Capture the cell that displays the provided text and extract its [x, y] central coordinate. 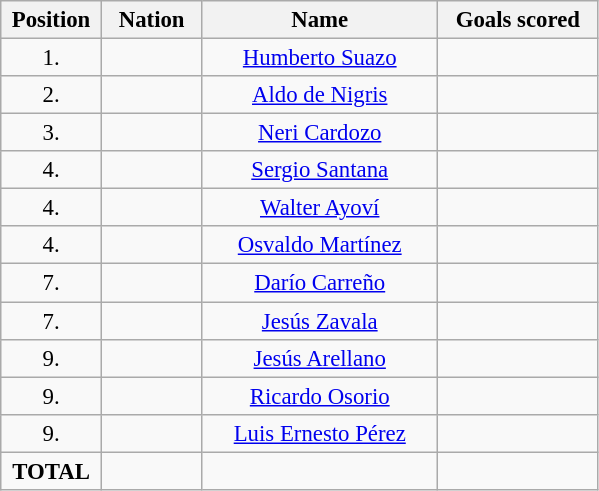
Jesús Zavala [320, 321]
Nation [152, 20]
Ricardo Osorio [320, 396]
3. [52, 133]
2. [52, 95]
Aldo de Nigris [320, 95]
Name [320, 20]
Humberto Suazo [320, 58]
Osvaldo Martínez [320, 245]
Walter Ayoví [320, 208]
Luis Ernesto Pérez [320, 433]
Position [52, 20]
Sergio Santana [320, 170]
1. [52, 58]
Goals scored [518, 20]
Neri Cardozo [320, 133]
TOTAL [52, 471]
Darío Carreño [320, 283]
Jesús Arellano [320, 358]
